Identify which cell holds the provided text, then report its [x, y] central coordinate. 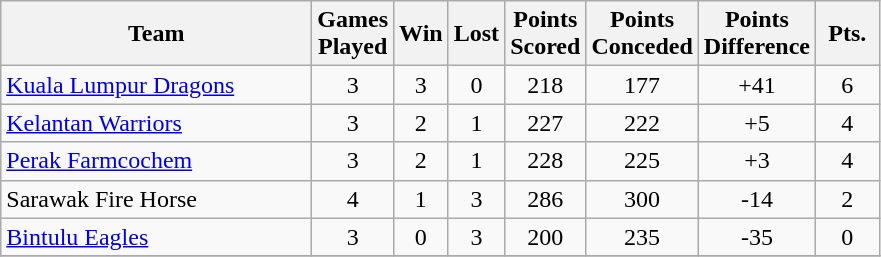
218 [546, 85]
Kuala Lumpur Dragons [156, 85]
200 [546, 237]
Sarawak Fire Horse [156, 199]
177 [642, 85]
235 [642, 237]
+5 [756, 123]
+41 [756, 85]
Pts. [848, 34]
+3 [756, 161]
Perak Farmcochem [156, 161]
Lost [476, 34]
Team [156, 34]
Kelantan Warriors [156, 123]
300 [642, 199]
Bintulu Eagles [156, 237]
6 [848, 85]
-14 [756, 199]
Points Conceded [642, 34]
222 [642, 123]
Games Played [353, 34]
227 [546, 123]
228 [546, 161]
Points Scored [546, 34]
Win [422, 34]
286 [546, 199]
Points Difference [756, 34]
-35 [756, 237]
225 [642, 161]
